For the text-containing cell, return its midpoint in (X, Y) coordinate format. 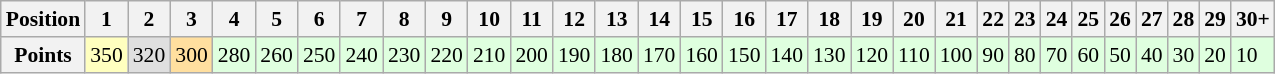
120 (872, 55)
23 (1025, 19)
25 (1088, 19)
3 (192, 19)
200 (532, 55)
14 (660, 19)
150 (744, 55)
90 (993, 55)
6 (320, 19)
21 (956, 19)
210 (490, 55)
17 (786, 19)
350 (106, 55)
22 (993, 19)
70 (1057, 55)
250 (320, 55)
28 (1184, 19)
19 (872, 19)
300 (192, 55)
2 (150, 19)
5 (276, 19)
220 (446, 55)
40 (1152, 55)
12 (574, 19)
280 (234, 55)
190 (574, 55)
80 (1025, 55)
180 (616, 55)
1 (106, 19)
4 (234, 19)
50 (1120, 55)
13 (616, 19)
160 (702, 55)
7 (362, 19)
18 (830, 19)
11 (532, 19)
30+ (1253, 19)
Points (43, 55)
230 (404, 55)
9 (446, 19)
24 (1057, 19)
130 (830, 55)
100 (956, 55)
260 (276, 55)
170 (660, 55)
8 (404, 19)
16 (744, 19)
110 (914, 55)
320 (150, 55)
60 (1088, 55)
240 (362, 55)
26 (1120, 19)
30 (1184, 55)
Position (43, 19)
15 (702, 19)
29 (1215, 19)
27 (1152, 19)
140 (786, 55)
